Capture the cell that displays the provided text and extract its [x, y] central coordinate. 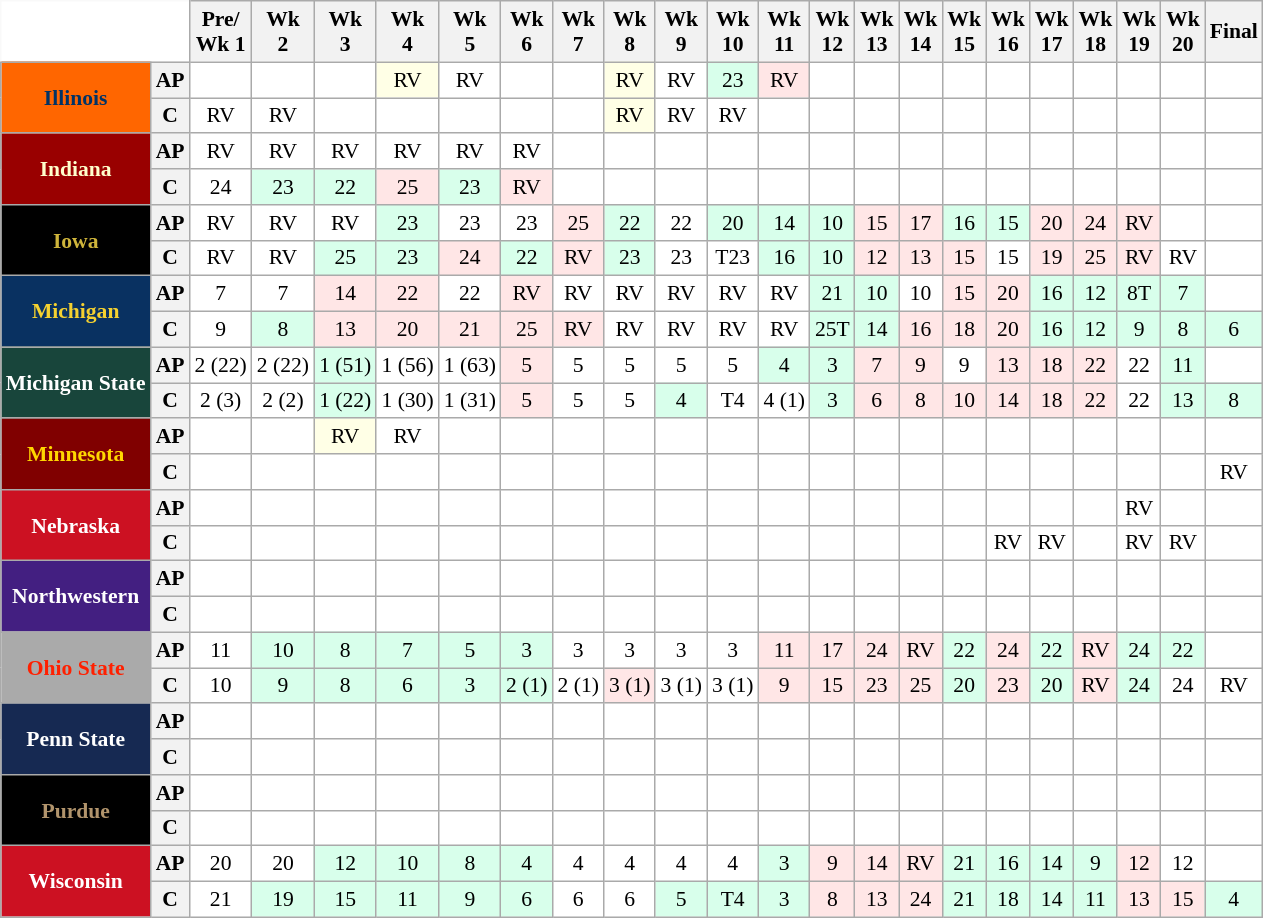
1 (31) [470, 401]
Wk12 [832, 32]
Wk20 [1183, 32]
Wk15 [964, 32]
Wk3 [345, 32]
Wk19 [1139, 32]
Wk7 [578, 32]
Wk4 [407, 32]
2 (3) [220, 401]
Northwestern [76, 596]
1 (30) [407, 401]
Indiana [76, 170]
Wk18 [1096, 32]
1 (51) [345, 365]
Wk17 [1052, 32]
1 (22) [345, 401]
Iowa [76, 240]
Michigan State [76, 382]
8T [1139, 294]
Michigan [76, 312]
Minnesota [76, 454]
Nebraska [76, 526]
Penn State [76, 740]
Purdue [76, 810]
1 (63) [470, 365]
Wk5 [470, 32]
Wk2 [283, 32]
4 (1) [784, 401]
Wk9 [680, 32]
25T [832, 330]
Wisconsin [76, 882]
2 (2) [283, 401]
1 (56) [407, 365]
Final [1234, 32]
Pre/Wk 1 [220, 32]
Wk13 [877, 32]
Ohio State [76, 668]
Wk14 [921, 32]
Wk8 [630, 32]
Wk6 [526, 32]
Wk10 [732, 32]
Wk11 [784, 32]
Illinois [76, 98]
T23 [732, 258]
Wk16 [1008, 32]
